Locate the cell with the specified text and output its (X, Y) center coordinate. 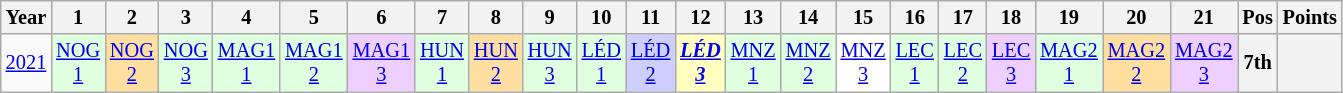
NOG2 (132, 63)
MAG12 (314, 63)
1 (78, 17)
9 (550, 17)
19 (1068, 17)
LEC1 (915, 63)
16 (915, 17)
17 (963, 17)
MAG21 (1068, 63)
Year (26, 17)
3 (186, 17)
6 (382, 17)
MNZ1 (754, 63)
2 (132, 17)
14 (808, 17)
Pos (1258, 17)
10 (602, 17)
NOG1 (78, 63)
MAG22 (1136, 63)
2021 (26, 63)
HUN2 (496, 63)
HUN3 (550, 63)
LEC2 (963, 63)
18 (1011, 17)
7 (442, 17)
15 (864, 17)
HUN1 (442, 63)
7th (1258, 63)
MAG11 (246, 63)
LEC3 (1011, 63)
LÉD2 (650, 63)
4 (246, 17)
MNZ2 (808, 63)
Points (1310, 17)
MAG23 (1204, 63)
LÉD1 (602, 63)
13 (754, 17)
MNZ3 (864, 63)
12 (700, 17)
20 (1136, 17)
5 (314, 17)
21 (1204, 17)
LÉD3 (700, 63)
MAG13 (382, 63)
11 (650, 17)
NOG3 (186, 63)
8 (496, 17)
